Find where the given text appears and provide that cell's center as [X, Y] coordinate. 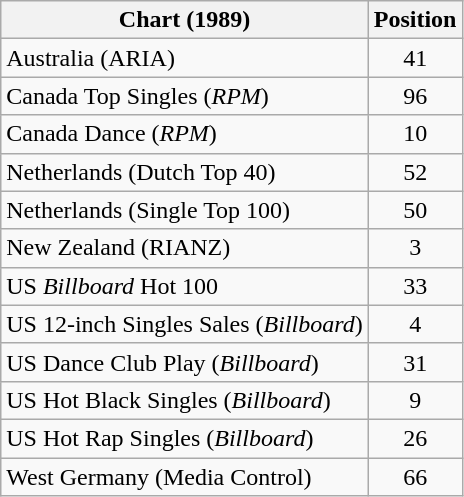
31 [415, 362]
Chart (1989) [185, 20]
96 [415, 96]
66 [415, 477]
33 [415, 286]
52 [415, 172]
Position [415, 20]
US Dance Club Play (Billboard) [185, 362]
Canada Dance (RPM) [185, 134]
Netherlands (Dutch Top 40) [185, 172]
US Hot Rap Singles (Billboard) [185, 438]
50 [415, 210]
Canada Top Singles (RPM) [185, 96]
US Billboard Hot 100 [185, 286]
Netherlands (Single Top 100) [185, 210]
US Hot Black Singles (Billboard) [185, 400]
New Zealand (RIANZ) [185, 248]
4 [415, 324]
West Germany (Media Control) [185, 477]
US 12-inch Singles Sales (Billboard) [185, 324]
26 [415, 438]
10 [415, 134]
Australia (ARIA) [185, 58]
9 [415, 400]
41 [415, 58]
3 [415, 248]
